For the text-containing cell, return its midpoint in [x, y] coordinate format. 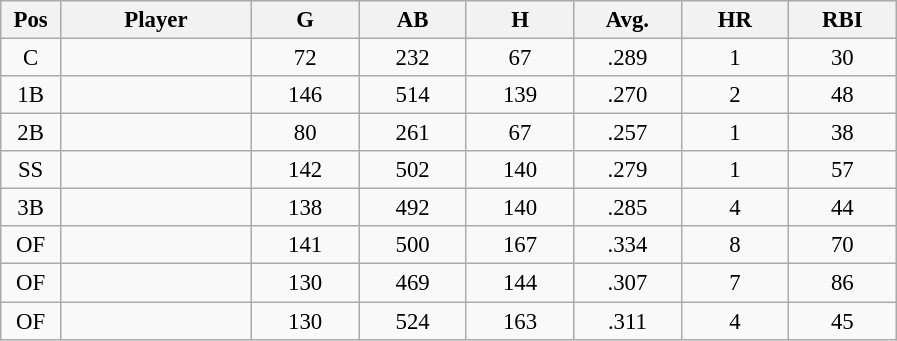
AB [412, 20]
502 [412, 170]
44 [842, 208]
57 [842, 170]
H [520, 20]
70 [842, 245]
146 [304, 95]
.285 [628, 208]
1B [31, 95]
.257 [628, 133]
492 [412, 208]
2 [734, 95]
142 [304, 170]
138 [304, 208]
514 [412, 95]
.334 [628, 245]
80 [304, 133]
3B [31, 208]
141 [304, 245]
500 [412, 245]
7 [734, 283]
Pos [31, 20]
Avg. [628, 20]
72 [304, 58]
139 [520, 95]
48 [842, 95]
261 [412, 133]
524 [412, 321]
HR [734, 20]
.270 [628, 95]
163 [520, 321]
.289 [628, 58]
144 [520, 283]
.279 [628, 170]
.311 [628, 321]
469 [412, 283]
C [31, 58]
30 [842, 58]
232 [412, 58]
38 [842, 133]
Player [156, 20]
SS [31, 170]
.307 [628, 283]
2B [31, 133]
8 [734, 245]
G [304, 20]
RBI [842, 20]
86 [842, 283]
167 [520, 245]
45 [842, 321]
